Output the [X, Y] coordinate of the center of the cell containing the given text.  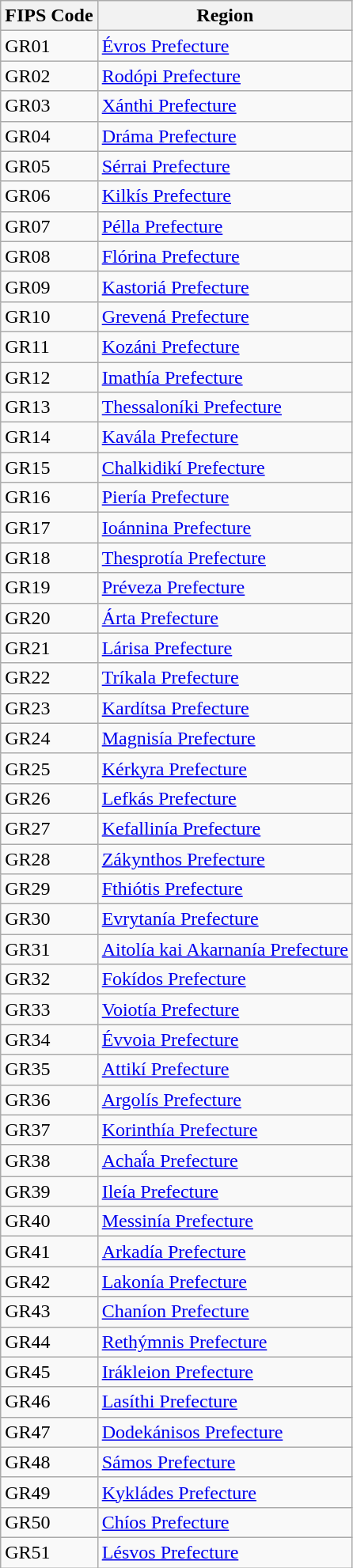
Pélla Prefecture [225, 226]
Magnisía Prefecture [225, 738]
GR25 [49, 768]
Chalkidikí Prefecture [225, 468]
GR21 [49, 648]
Kilkís Prefecture [225, 196]
GR12 [49, 377]
GR05 [49, 166]
Attikí Prefecture [225, 1070]
Fokídos Prefecture [225, 979]
Lasíthi Prefecture [225, 1402]
Chíos Prefecture [225, 1522]
Dodekánisos Prefecture [225, 1432]
Évros Prefecture [225, 46]
Rodópi Prefecture [225, 76]
Zákynthos Prefecture [225, 858]
GR19 [49, 588]
Préveza Prefecture [225, 588]
Piería Prefecture [225, 498]
FIPS Code [49, 16]
GR28 [49, 858]
Kefallinía Prefecture [225, 828]
GR41 [49, 1252]
GR13 [49, 407]
Kérkyra Prefecture [225, 768]
GR10 [49, 316]
Thesprotía Prefecture [225, 558]
GR29 [49, 889]
GR31 [49, 949]
GR32 [49, 979]
GR08 [49, 256]
GR36 [49, 1100]
GR51 [49, 1552]
Évvoia Prefecture [225, 1040]
GR04 [49, 136]
GR03 [49, 106]
GR07 [49, 226]
Lésvos Prefecture [225, 1552]
Dráma Prefecture [225, 136]
GR27 [49, 828]
Ioánnina Prefecture [225, 528]
Árta Prefecture [225, 618]
GR24 [49, 738]
GR20 [49, 618]
GR02 [49, 76]
GR09 [49, 286]
Xánthi Prefecture [225, 106]
Kastoriá Prefecture [225, 286]
GR18 [49, 558]
GR38 [49, 1161]
GR50 [49, 1522]
Grevená Prefecture [225, 316]
Kardítsa Prefecture [225, 708]
GR47 [49, 1432]
Rethýmnis Prefecture [225, 1342]
Argolís Prefecture [225, 1100]
Region [225, 16]
GR14 [49, 437]
Sérrai Prefecture [225, 166]
GR37 [49, 1130]
GR34 [49, 1040]
GR16 [49, 498]
GR43 [49, 1312]
Kozáni Prefecture [225, 347]
GR06 [49, 196]
GR40 [49, 1221]
Voiotía Prefecture [225, 1009]
GR44 [49, 1342]
Arkadía Prefecture [225, 1252]
Lefkás Prefecture [225, 798]
Aitolía kai Akarnanía Prefecture [225, 949]
GR48 [49, 1462]
Kykládes Prefecture [225, 1492]
GR30 [49, 919]
GR26 [49, 798]
Evrytanía Prefecture [225, 919]
Flórina Prefecture [225, 256]
GR39 [49, 1191]
GR46 [49, 1402]
GR17 [49, 528]
Achaḯa Prefecture [225, 1161]
Fthiótis Prefecture [225, 889]
Lárisa Prefecture [225, 648]
GR35 [49, 1070]
Korinthía Prefecture [225, 1130]
Messinía Prefecture [225, 1221]
GR33 [49, 1009]
Kavála Prefecture [225, 437]
Chaníon Prefecture [225, 1312]
GR23 [49, 708]
Thessaloníki Prefecture [225, 407]
GR22 [49, 678]
Ileía Prefecture [225, 1191]
GR42 [49, 1282]
Imathía Prefecture [225, 377]
GR15 [49, 468]
Irákleion Prefecture [225, 1372]
Sámos Prefecture [225, 1462]
GR01 [49, 46]
GR49 [49, 1492]
Lakonía Prefecture [225, 1282]
Tríkala Prefecture [225, 678]
GR45 [49, 1372]
GR11 [49, 347]
